Find where the given text appears and provide that cell's center as [x, y] coordinate. 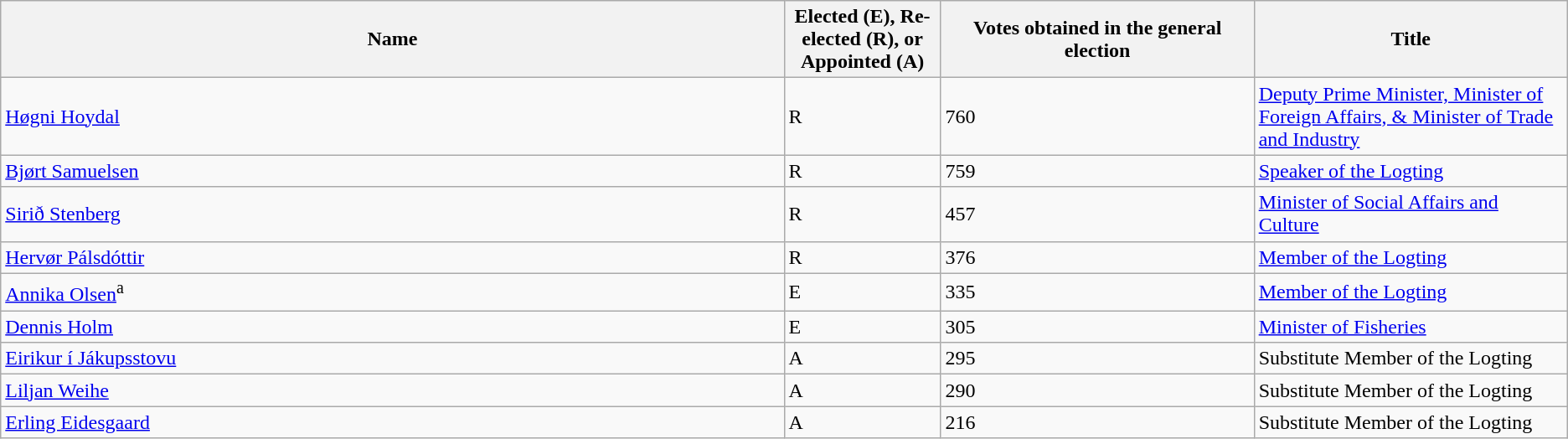
290 [1097, 390]
Liljan Weihe [392, 390]
Erling Eidesgaard [392, 422]
Sirið Stenberg [392, 214]
Deputy Prime Minister, Minister of Foreign Affairs, & Minister of Trade and Industry [1411, 116]
216 [1097, 422]
759 [1097, 171]
Votes obtained in the general election [1097, 39]
Minister of Social Affairs and Culture [1411, 214]
Speaker of the Logting [1411, 171]
Name [392, 39]
Minister of Fisheries [1411, 327]
760 [1097, 116]
295 [1097, 359]
305 [1097, 327]
Eirikur í Jákupsstovu [392, 359]
335 [1097, 292]
Elected (E), Re-elected (R), or Appointed (A) [863, 39]
Hervør Pálsdóttir [392, 257]
Bjørt Samuelsen [392, 171]
Dennis Holm [392, 327]
Høgni Hoydal [392, 116]
Annika Olsena [392, 292]
376 [1097, 257]
Title [1411, 39]
457 [1097, 214]
